Return (X, Y) of the center of cell containing provided text 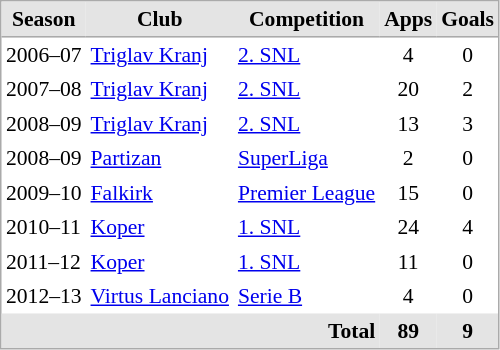
20 (408, 89)
2012–13 (44, 296)
Goals (468, 20)
Club (160, 20)
Serie B (306, 296)
3 (468, 123)
9 (468, 331)
Season (44, 20)
2011–12 (44, 261)
15 (408, 193)
13 (408, 123)
Competition (306, 20)
SuperLiga (306, 158)
Virtus Lanciano (160, 296)
Apps (408, 20)
89 (408, 331)
Premier League (306, 193)
Total (191, 331)
2006–07 (44, 55)
2009–10 (44, 193)
Partizan (160, 158)
2007–08 (44, 89)
2010–11 (44, 227)
Falkirk (160, 193)
24 (408, 227)
11 (408, 261)
